Locate the cell with the specified text and output its [x, y] center coordinate. 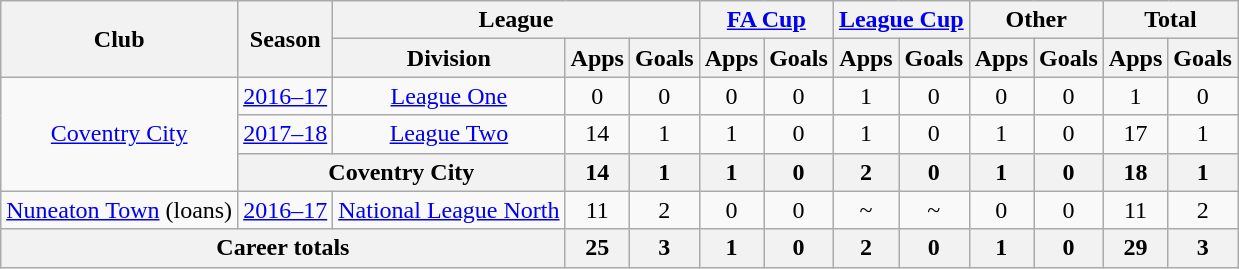
League Two [449, 134]
Season [286, 39]
29 [1135, 248]
Career totals [283, 248]
Division [449, 58]
25 [597, 248]
Other [1036, 20]
League [516, 20]
17 [1135, 134]
FA Cup [766, 20]
League One [449, 96]
League Cup [901, 20]
18 [1135, 172]
Club [120, 39]
Nuneaton Town (loans) [120, 210]
Total [1170, 20]
2017–18 [286, 134]
National League North [449, 210]
